Return the [X, Y] coordinate for the center point of the cell that contains the specified text.  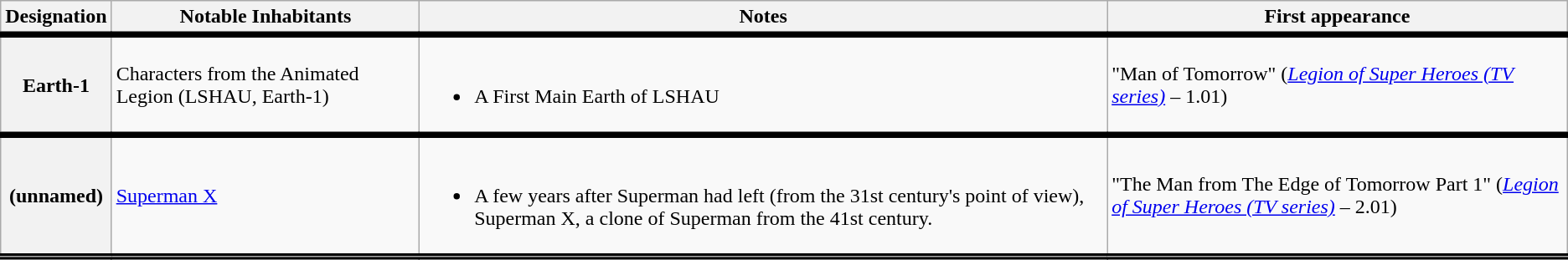
A few years after Superman had left (from the 31st century's point of view), Superman X, a clone of Superman from the 41st century. [764, 196]
Designation [56, 18]
Characters from the Animated Legion (LSHAU, Earth-1) [265, 85]
A First Main Earth of LSHAU [764, 85]
Earth-1 [56, 85]
Notable Inhabitants [265, 18]
Superman X [265, 196]
"Man of Tomorrow" (Legion of Super Heroes (TV series) – 1.01) [1338, 85]
(unnamed) [56, 196]
Notes [764, 18]
"The Man from The Edge of Tomorrow Part 1" (Legion of Super Heroes (TV series) – 2.01) [1338, 196]
First appearance [1338, 18]
